Return [x, y] of the center of cell containing provided text 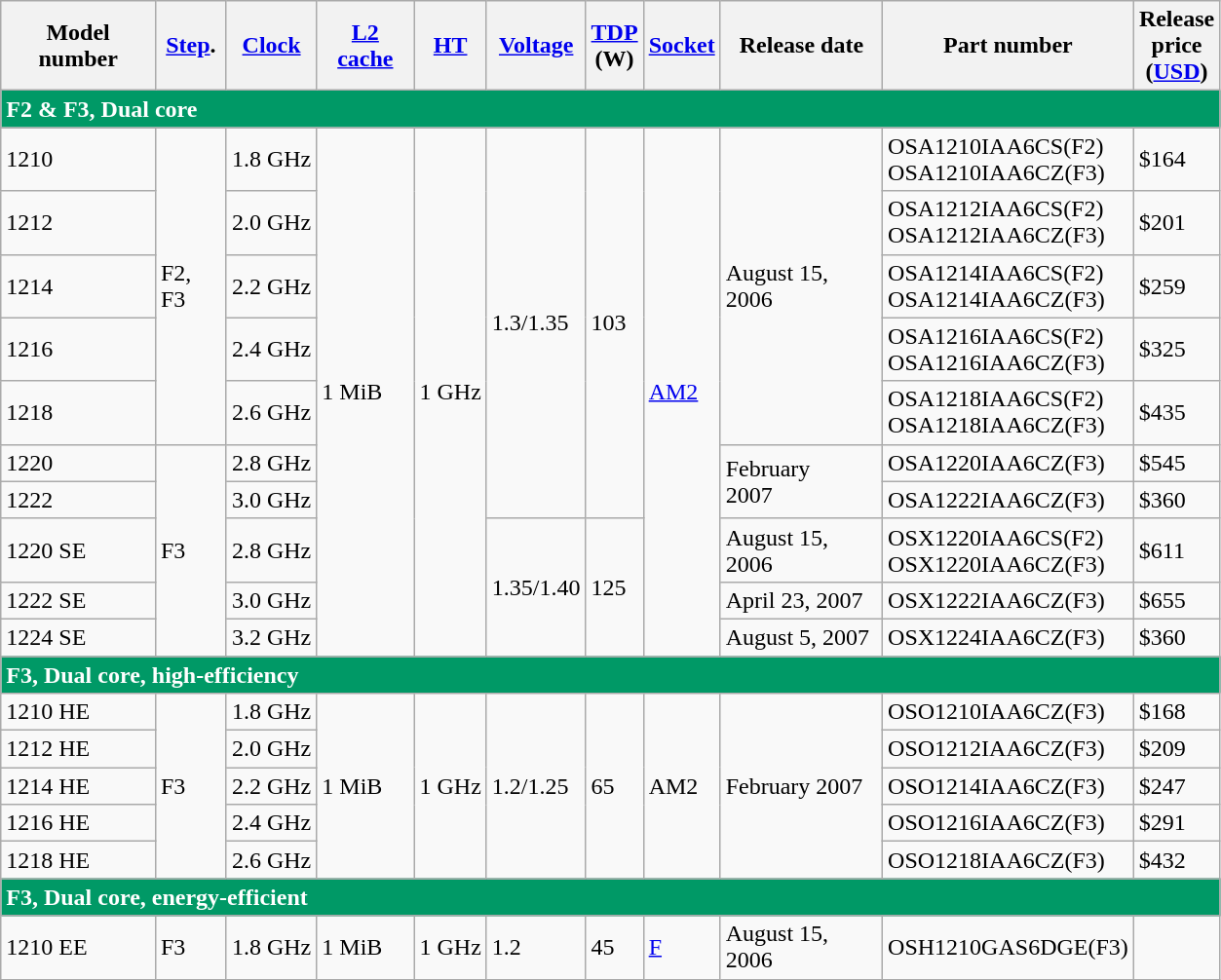
$545 [1176, 463]
$325 [1176, 349]
1220 [78, 463]
1.2 [536, 947]
$655 [1176, 600]
OSO1212IAA6CZ(F3) [1009, 749]
$164 [1176, 160]
F3, Dual core, energy-efficient [610, 897]
F2 & F3, Dual core [610, 109]
1224 SE [78, 637]
F2, F3 [191, 286]
1218 HE [78, 860]
OSX1224IAA6CZ(F3) [1009, 637]
1214 [78, 286]
HT [450, 46]
1210 [78, 160]
$247 [1176, 786]
OSA1222IAA6CZ(F3) [1009, 500]
$611 [1176, 549]
$168 [1176, 712]
1210 HE [78, 712]
1220 SE [78, 549]
Clock [271, 46]
OSA1210IAA6CS(F2)OSA1210IAA6CZ(F3) [1009, 160]
OSA1212IAA6CS(F2)OSA1212IAA6CZ(F3) [1009, 222]
F [682, 947]
1.35/1.40 [536, 586]
OSA1216IAA6CS(F2)OSA1216IAA6CZ(F3) [1009, 349]
1214 HE [78, 786]
$201 [1176, 222]
1.2/1.25 [536, 786]
1222 [78, 500]
$259 [1176, 286]
F3, Dual core, high-efficiency [610, 675]
1222 SE [78, 600]
1212 [78, 222]
OSA1220IAA6CZ(F3) [1009, 463]
OSA1218IAA6CS(F2)OSA1218IAA6CZ(F3) [1009, 413]
125 [614, 586]
Part number [1009, 46]
1216 [78, 349]
$291 [1176, 823]
OSA1214IAA6CS(F2)OSA1214IAA6CZ(F3) [1009, 286]
$432 [1176, 860]
OSO1218IAA6CZ(F3) [1009, 860]
TDP(W) [614, 46]
OSO1210IAA6CZ(F3) [1009, 712]
April 23, 2007 [801, 600]
1.3/1.35 [536, 323]
Release date [801, 46]
OSX1220IAA6CS(F2)OSX1220IAA6CZ(F3) [1009, 549]
OSH1210GAS6DGE(F3) [1009, 947]
3.2 GHz [271, 637]
OSO1214IAA6CZ(F3) [1009, 786]
OSO1216IAA6CZ(F3) [1009, 823]
Voltage [536, 46]
1216 HE [78, 823]
Step. [191, 46]
Socket [682, 46]
Model number [78, 46]
L2 cache [365, 46]
Releaseprice(USD) [1176, 46]
1212 HE [78, 749]
$209 [1176, 749]
August 5, 2007 [801, 637]
$435 [1176, 413]
65 [614, 786]
45 [614, 947]
103 [614, 323]
1218 [78, 413]
OSX1222IAA6CZ(F3) [1009, 600]
1210 EE [78, 947]
